Scan for the cell matching the given text and deliver its [X, Y] coordinate at center. 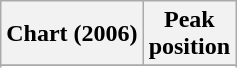
Chart (2006) [72, 34]
Peak position [189, 34]
